Capture the cell that displays the provided text and extract its [X, Y] central coordinate. 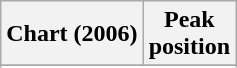
Peakposition [189, 34]
Chart (2006) [72, 34]
